Capture the cell that displays the provided text and extract its [X, Y] central coordinate. 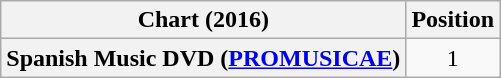
1 [453, 58]
Spanish Music DVD (PROMUSICAE) [204, 58]
Chart (2016) [204, 20]
Position [453, 20]
